For the text-containing cell, return its midpoint in (X, Y) coordinate format. 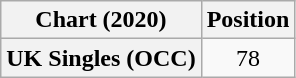
Position (248, 20)
78 (248, 58)
Chart (2020) (101, 20)
UK Singles (OCC) (101, 58)
